Determine the [X, Y] coordinate at the center of the cell enclosing the given text.  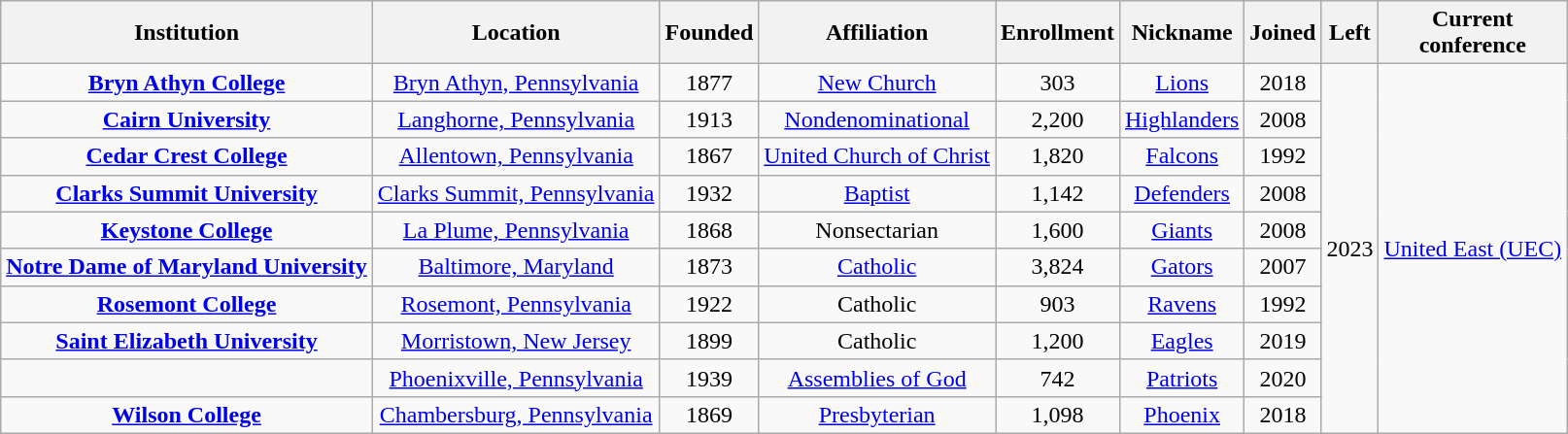
Gators [1181, 267]
1,820 [1057, 156]
Wilson College [187, 415]
Clarks Summit University [187, 193]
United East (UEC) [1473, 249]
Baltimore, Maryland [516, 267]
Founded [709, 33]
Enrollment [1057, 33]
Saint Elizabeth University [187, 341]
Bryn Athyn, Pennsylvania [516, 83]
Currentconference [1473, 33]
1913 [709, 119]
2023 [1350, 249]
Langhorne, Pennsylvania [516, 119]
Giants [1181, 230]
United Church of Christ [877, 156]
Location [516, 33]
Presbyterian [877, 415]
Falcons [1181, 156]
1867 [709, 156]
Rosemont, Pennsylvania [516, 304]
1,142 [1057, 193]
Highlanders [1181, 119]
1873 [709, 267]
903 [1057, 304]
2019 [1282, 341]
1869 [709, 415]
New Church [877, 83]
Defenders [1181, 193]
1,098 [1057, 415]
Clarks Summit, Pennsylvania [516, 193]
Cedar Crest College [187, 156]
Keystone College [187, 230]
742 [1057, 378]
1939 [709, 378]
Bryn Athyn College [187, 83]
Phoenixville, Pennsylvania [516, 378]
Ravens [1181, 304]
Morristown, New Jersey [516, 341]
Nondenominational [877, 119]
Joined [1282, 33]
1,200 [1057, 341]
Patriots [1181, 378]
3,824 [1057, 267]
Cairn University [187, 119]
1899 [709, 341]
Rosemont College [187, 304]
Nonsectarian [877, 230]
Notre Dame of Maryland University [187, 267]
2007 [1282, 267]
Institution [187, 33]
Left [1350, 33]
1922 [709, 304]
1,600 [1057, 230]
La Plume, Pennsylvania [516, 230]
Baptist [877, 193]
303 [1057, 83]
2020 [1282, 378]
Lions [1181, 83]
Assemblies of God [877, 378]
1932 [709, 193]
2,200 [1057, 119]
Affiliation [877, 33]
Phoenix [1181, 415]
1877 [709, 83]
Allentown, Pennsylvania [516, 156]
Chambersburg, Pennsylvania [516, 415]
1868 [709, 230]
Eagles [1181, 341]
Nickname [1181, 33]
